Capture the cell that displays the provided text and extract its [X, Y] central coordinate. 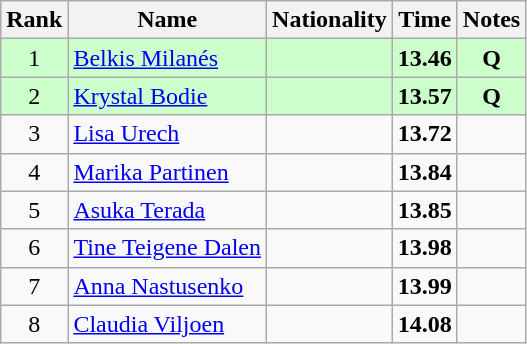
Notes [491, 20]
Time [424, 20]
2 [34, 96]
Marika Partinen [168, 172]
Krystal Bodie [168, 96]
Nationality [330, 20]
13.84 [424, 172]
3 [34, 134]
Belkis Milanés [168, 58]
6 [34, 248]
13.85 [424, 210]
8 [34, 324]
4 [34, 172]
Name [168, 20]
14.08 [424, 324]
13.98 [424, 248]
Rank [34, 20]
Tine Teigene Dalen [168, 248]
Claudia Viljoen [168, 324]
13.57 [424, 96]
7 [34, 286]
5 [34, 210]
13.72 [424, 134]
Asuka Terada [168, 210]
13.46 [424, 58]
Lisa Urech [168, 134]
13.99 [424, 286]
Anna Nastusenko [168, 286]
1 [34, 58]
